Find where the given text appears and provide that cell's center as [X, Y] coordinate. 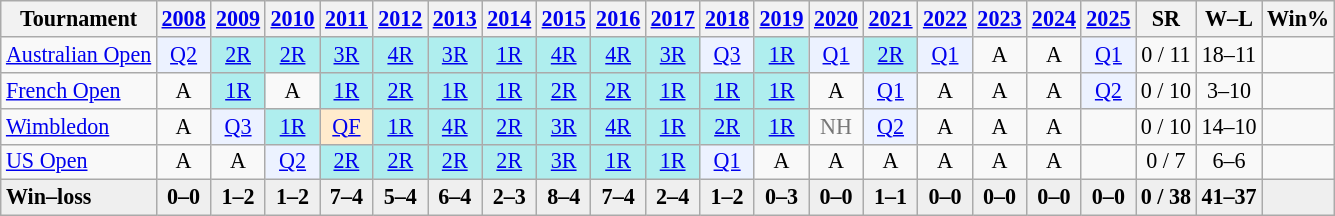
2019 [781, 18]
8–4 [563, 198]
2020 [836, 18]
2015 [563, 18]
Win–loss [79, 198]
0 / 38 [1166, 198]
2016 [618, 18]
Win% [1298, 18]
US Open [79, 162]
2008 [183, 18]
14–10 [1229, 126]
2013 [455, 18]
Tournament [79, 18]
NH [836, 126]
0 / 7 [1166, 162]
1–1 [890, 198]
0 / 11 [1166, 54]
2–4 [672, 198]
2–3 [509, 198]
2009 [238, 18]
2022 [945, 18]
QF [346, 126]
6–4 [455, 198]
2025 [1108, 18]
18–11 [1229, 54]
41–37 [1229, 198]
French Open [79, 90]
2012 [400, 18]
SR [1166, 18]
Wimbledon [79, 126]
2023 [999, 18]
W–L [1229, 18]
6–6 [1229, 162]
2010 [292, 18]
2018 [727, 18]
Australian Open [79, 54]
2011 [346, 18]
5–4 [400, 198]
3–10 [1229, 90]
2021 [890, 18]
2024 [1054, 18]
0–3 [781, 198]
2014 [509, 18]
2017 [672, 18]
